For the text-containing cell, return its midpoint in (X, Y) coordinate format. 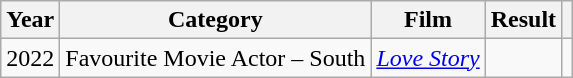
Favourite Movie Actor – South (216, 58)
Year (30, 20)
Film (428, 20)
Love Story (428, 58)
Result (523, 20)
2022 (30, 58)
Category (216, 20)
